For the text-containing cell, return its midpoint in [X, Y] coordinate format. 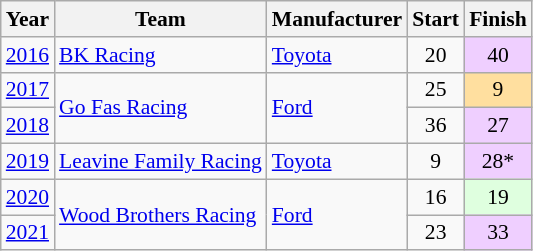
20 [436, 55]
23 [436, 233]
Finish [498, 19]
2017 [28, 90]
Year [28, 19]
25 [436, 90]
28* [498, 162]
36 [436, 126]
BK Racing [160, 55]
Go Fas Racing [160, 108]
2020 [28, 197]
Team [160, 19]
2019 [28, 162]
Manufacturer [337, 19]
2016 [28, 55]
Leavine Family Racing [160, 162]
Start [436, 19]
16 [436, 197]
2018 [28, 126]
Wood Brothers Racing [160, 214]
33 [498, 233]
19 [498, 197]
40 [498, 55]
27 [498, 126]
2021 [28, 233]
